Return the (X, Y) coordinate for the center point of the cell that contains the specified text.  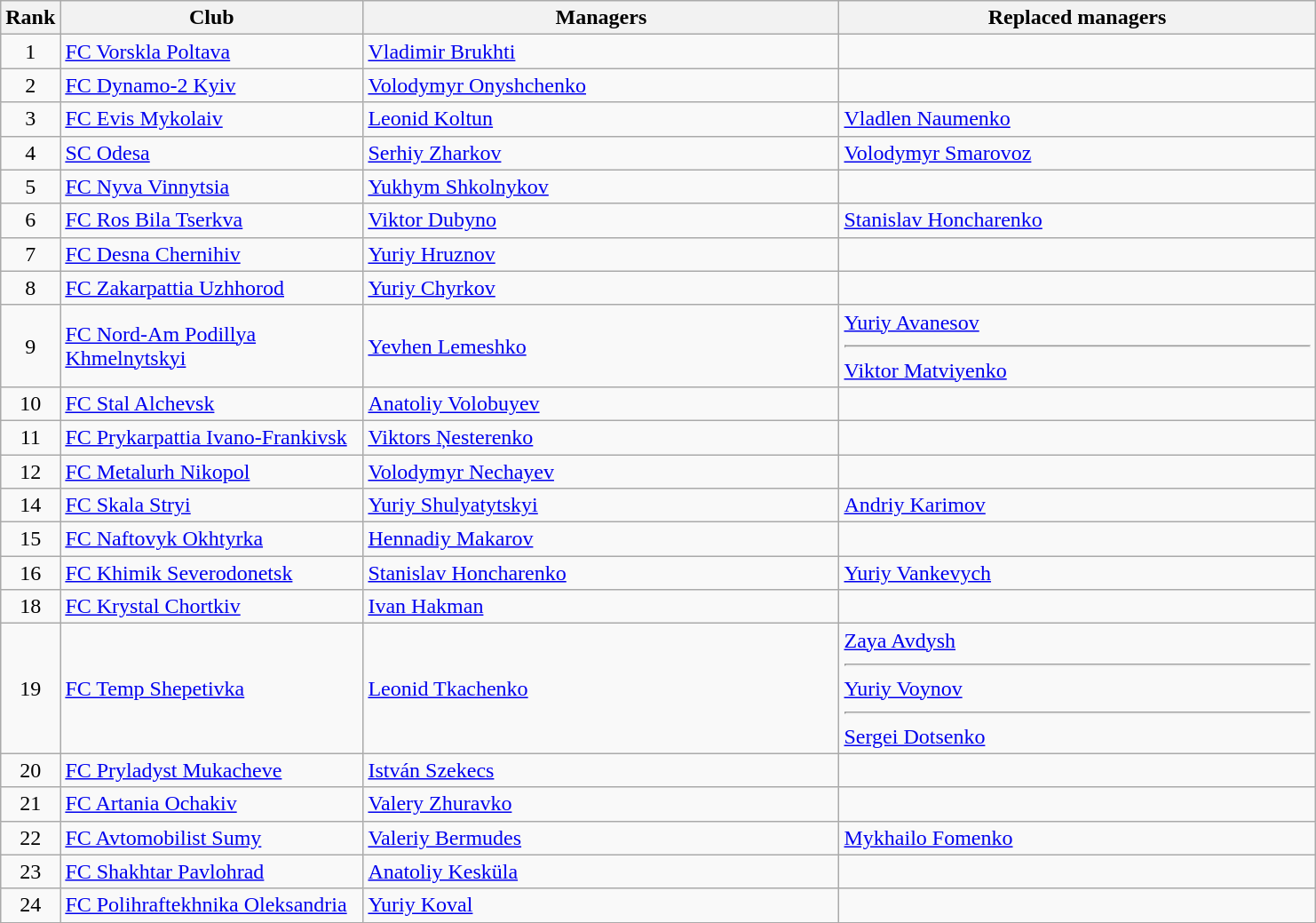
FC Prykarpattia Ivano-Frankivsk (211, 437)
2 (30, 85)
FC Artania Ochakiv (211, 804)
FC Vorskla Poltava (211, 52)
Yuriy Shulyatytskyi (601, 505)
16 (30, 573)
FC Metalurh Nikopol (211, 472)
14 (30, 505)
Anatoliy Kesküla (601, 871)
12 (30, 472)
24 (30, 905)
8 (30, 288)
19 (30, 688)
Viktors Ņesterenko (601, 437)
FC Ros Bila Tserkva (211, 220)
Replaced managers (1077, 18)
Managers (601, 18)
FC Avtomobilist Sumy (211, 838)
1 (30, 52)
Yuriy Avanesov Viktor Matviyenko (1077, 346)
4 (30, 153)
Ivan Hakman (601, 607)
Zaya Avdysh Yuriy Voynov Sergei Dotsenko (1077, 688)
Vladlen Naumenko (1077, 119)
Valeriy Bermudes (601, 838)
Serhiy Zharkov (601, 153)
Andriy Karimov (1077, 505)
FC Desna Chernihiv (211, 254)
Hennadiy Makarov (601, 539)
Yuriy Koval (601, 905)
3 (30, 119)
5 (30, 187)
22 (30, 838)
Yukhym Shkolnykov (601, 187)
FC Zakarpattia Uzhhorod (211, 288)
Club (211, 18)
Yuriy Vankevych (1077, 573)
6 (30, 220)
9 (30, 346)
FC Pryladyst Mukacheve (211, 770)
10 (30, 403)
Leonid Koltun (601, 119)
FC Khimik Severodonetsk (211, 573)
Yevhen Lemeshko (601, 346)
23 (30, 871)
Mykhailo Fomenko (1077, 838)
FC Polihraftekhnika Oleksandria (211, 905)
18 (30, 607)
SC Odesa (211, 153)
Vladimir Brukhti (601, 52)
FC Skala Stryi (211, 505)
István Szekecs (601, 770)
Volodymyr Onyshchenko (601, 85)
FC Stal Alchevsk (211, 403)
20 (30, 770)
FC Naftovyk Okhtyrka (211, 539)
Volodymyr Nechayev (601, 472)
FC Temp Shepetivka (211, 688)
Leonid Tkachenko (601, 688)
Viktor Dubyno (601, 220)
11 (30, 437)
FC Shakhtar Pavlohrad (211, 871)
Rank (30, 18)
7 (30, 254)
Yuriy Chyrkov (601, 288)
Volodymyr Smarovoz (1077, 153)
FC Krystal Chortkiv (211, 607)
FC Dynamo-2 Kyiv (211, 85)
FC Nord-Am Podillya Khmelnytskyi (211, 346)
15 (30, 539)
FC Evis Mykolaiv (211, 119)
Anatoliy Volobuyev (601, 403)
FC Nyva Vinnytsia (211, 187)
Yuriy Hruznov (601, 254)
21 (30, 804)
Valery Zhuravko (601, 804)
